Scan for the cell matching the given text and deliver its [X, Y] coordinate at center. 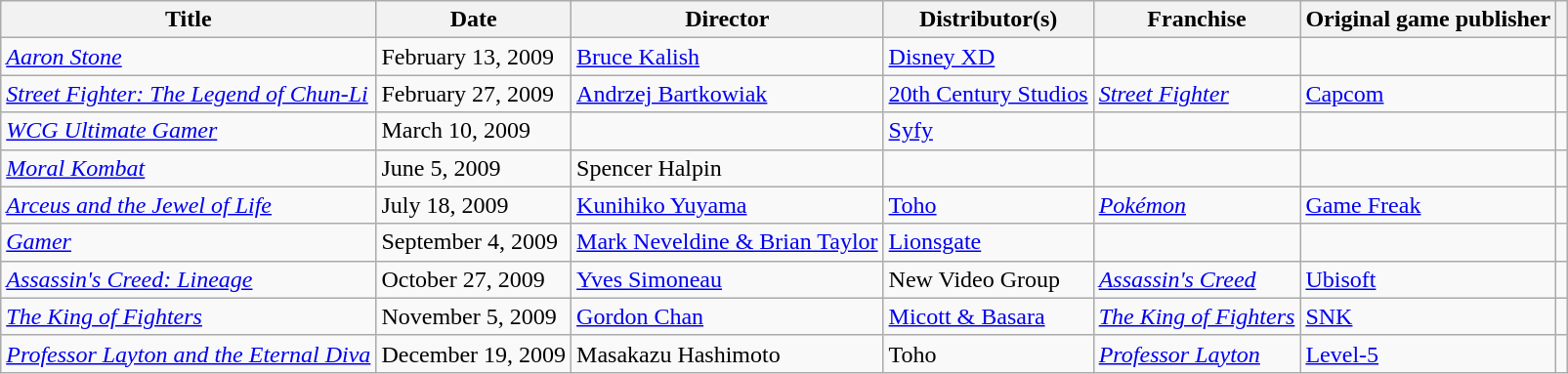
Kunihiko Yuyama [728, 205]
February 13, 2009 [474, 57]
Gamer [189, 242]
Original game publisher [1428, 20]
October 27, 2009 [474, 279]
Arceus and the Jewel of Life [189, 205]
Street Fighter: The Legend of Chun-Li [189, 94]
Lionsgate [989, 242]
Director [728, 20]
Aaron Stone [189, 57]
Bruce Kalish [728, 57]
Date [474, 20]
Masakazu Hashimoto [728, 353]
Moral Kombat [189, 168]
December 19, 2009 [474, 353]
November 5, 2009 [474, 316]
Game Freak [1428, 205]
Level-5 [1428, 353]
Distributor(s) [989, 20]
July 18, 2009 [474, 205]
SNK [1428, 316]
20th Century Studios [989, 94]
March 10, 2009 [474, 131]
Spencer Halpin [728, 168]
February 27, 2009 [474, 94]
Mark Neveldine & Brian Taylor [728, 242]
Franchise [1197, 20]
September 4, 2009 [474, 242]
WCG Ultimate Gamer [189, 131]
Assassin's Creed [1197, 279]
Yves Simoneau [728, 279]
Pokémon [1197, 205]
Capcom [1428, 94]
Professor Layton [1197, 353]
Gordon Chan [728, 316]
New Video Group [989, 279]
Professor Layton and the Eternal Diva [189, 353]
Ubisoft [1428, 279]
Assassin's Creed: Lineage [189, 279]
Disney XD [989, 57]
June 5, 2009 [474, 168]
Andrzej Bartkowiak [728, 94]
Micott & Basara [989, 316]
Title [189, 20]
Syfy [989, 131]
Street Fighter [1197, 94]
